From the cell containing the given text, extract its center point as (x, y) coordinate. 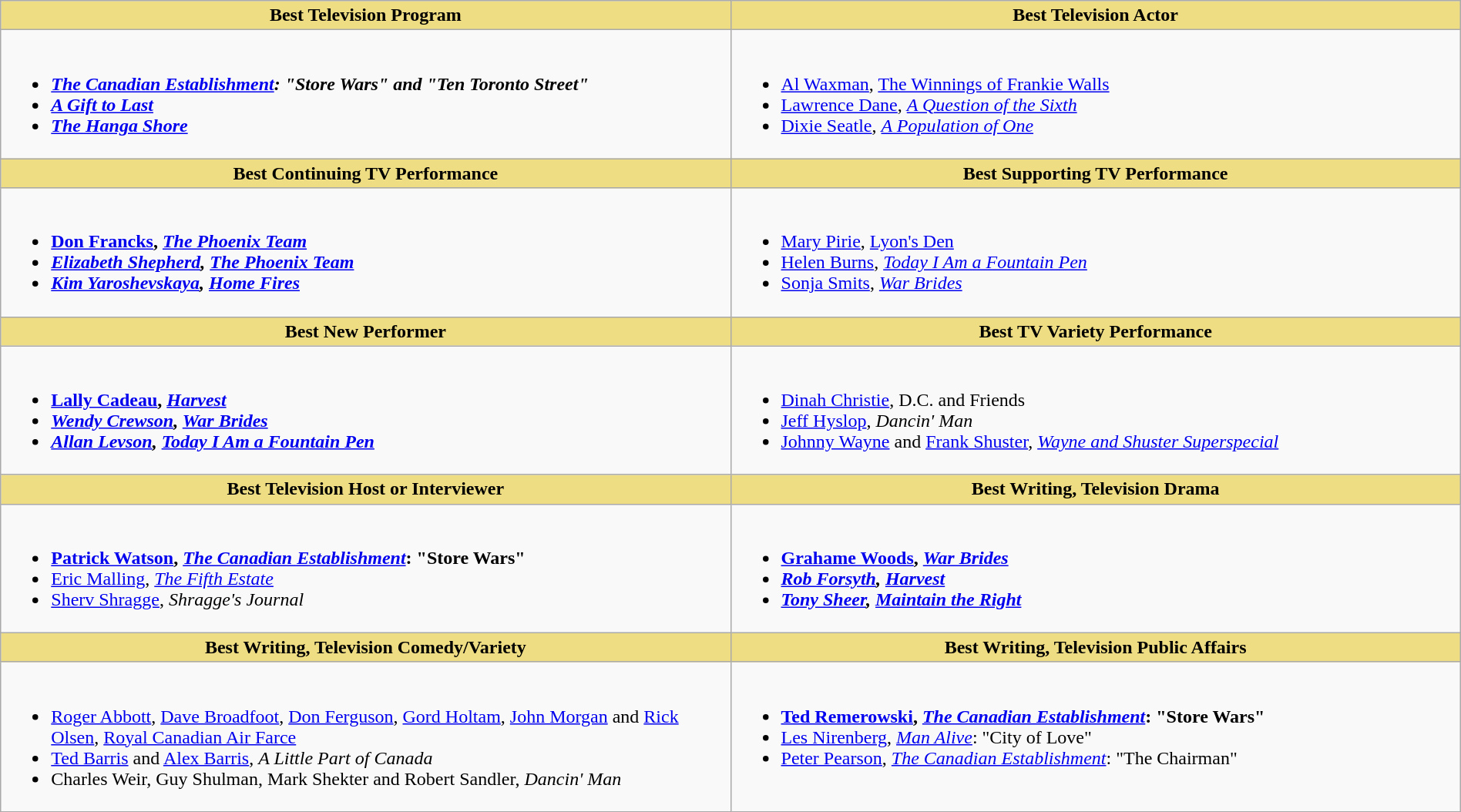
Don Francks, The Phoenix TeamElizabeth Shepherd, The Phoenix TeamKim Yaroshevskaya, Home Fires (365, 253)
Lally Cadeau, HarvestWendy Crewson, War BridesAllan Levson, Today I Am a Fountain Pen (365, 410)
Best Television Program (365, 15)
Best Writing, Television Public Affairs (1096, 647)
Mary Pirie, Lyon's DenHelen Burns, Today I Am a Fountain PenSonja Smits, War Brides (1096, 253)
The Canadian Establishment: "Store Wars" and "Ten Toronto Street"A Gift to LastThe Hanga Shore (365, 94)
Al Waxman, The Winnings of Frankie WallsLawrence Dane, A Question of the SixthDixie Seatle, A Population of One (1096, 94)
Best Television Actor (1096, 15)
Best Continuing TV Performance (365, 173)
Best TV Variety Performance (1096, 331)
Grahame Woods, War BridesRob Forsyth, HarvestTony Sheer, Maintain the Right (1096, 569)
Best Writing, Television Drama (1096, 489)
Dinah Christie, D.C. and FriendsJeff Hyslop, Dancin' ManJohnny Wayne and Frank Shuster, Wayne and Shuster Superspecial (1096, 410)
Best Television Host or Interviewer (365, 489)
Patrick Watson, The Canadian Establishment: "Store Wars"Eric Malling, The Fifth EstateSherv Shragge, Shragge's Journal (365, 569)
Best Writing, Television Comedy/Variety (365, 647)
Best Supporting TV Performance (1096, 173)
Best New Performer (365, 331)
